Capture the cell that displays the provided text and extract its [x, y] central coordinate. 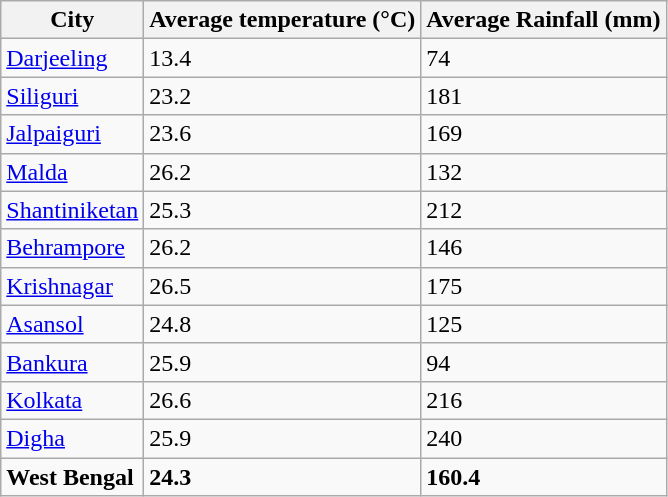
Asansol [72, 324]
160.4 [544, 477]
13.4 [282, 58]
Krishnagar [72, 286]
Bankura [72, 362]
Siliguri [72, 96]
24.3 [282, 477]
Shantiniketan [72, 210]
25.3 [282, 210]
Digha [72, 438]
23.6 [282, 134]
West Bengal [72, 477]
23.2 [282, 96]
Malda [72, 172]
132 [544, 172]
Kolkata [72, 400]
175 [544, 286]
Jalpaiguri [72, 134]
24.8 [282, 324]
26.6 [282, 400]
Average Rainfall (mm) [544, 20]
216 [544, 400]
26.5 [282, 286]
94 [544, 362]
74 [544, 58]
169 [544, 134]
212 [544, 210]
Behrampore [72, 248]
240 [544, 438]
City [72, 20]
146 [544, 248]
181 [544, 96]
125 [544, 324]
Average temperature (°C) [282, 20]
Darjeeling [72, 58]
